Provide the [x, y] coordinate of the cell's center where the given text is located.  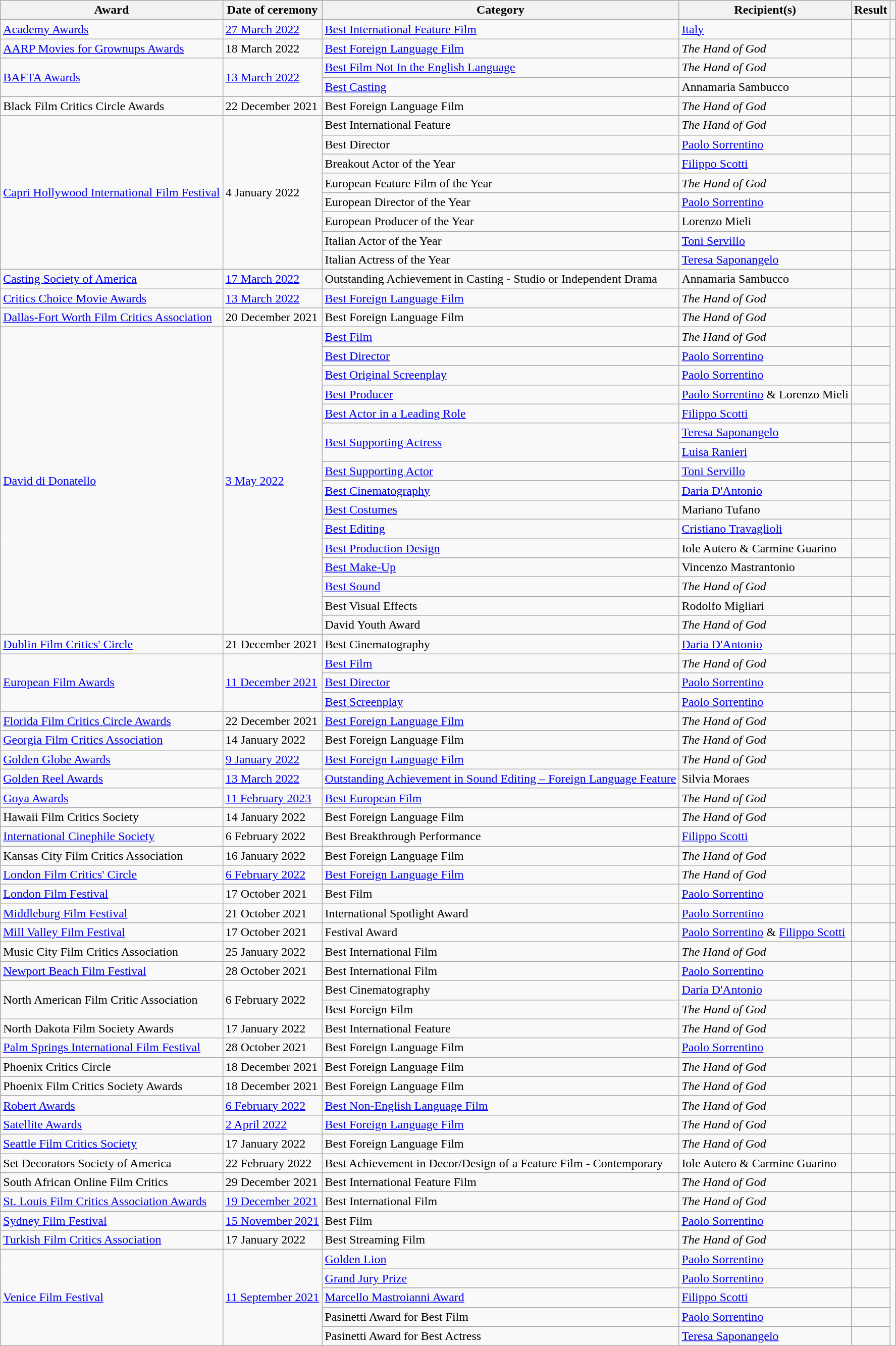
Best Actor in a Leading Role [501, 413]
Best European Film [501, 798]
Critics Choice Movie Awards [112, 298]
4 January 2022 [273, 192]
Cristiano Travaglioli [765, 529]
21 October 2021 [273, 913]
Pasinetti Award for Best Film [501, 1317]
Best Streaming Film [501, 1240]
19 December 2021 [273, 1202]
Best Make-Up [501, 567]
16 January 2022 [273, 856]
Goya Awards [112, 798]
Satellite Awards [112, 1124]
Best Foreign Film [501, 1009]
Paolo Sorrentino & Lorenzo Mieli [765, 394]
Mariano Tufano [765, 509]
Rodolfo Migliari [765, 606]
Best Editing [501, 529]
29 December 2021 [273, 1182]
Luisa Ranieri [765, 452]
Best Film Not In the English Language [501, 68]
Mill Valley Film Festival [112, 933]
Sydney Film Festival [112, 1221]
Vincenzo Mastrantonio [765, 567]
International Spotlight Award [501, 913]
17 March 2022 [273, 279]
Hawaii Film Critics Society [112, 817]
Award [112, 10]
Florida Film Critics Circle Awards [112, 721]
European Producer of the Year [501, 221]
Best Sound [501, 587]
Silvia Moraes [765, 779]
Result [871, 10]
Music City Film Critics Association [112, 952]
Venice Film Festival [112, 1298]
Robert Awards [112, 1105]
Best Supporting Actor [501, 471]
Georgia Film Critics Association [112, 740]
David Youth Award [501, 625]
Phoenix Film Critics Society Awards [112, 1086]
Best Breakthrough Performance [501, 836]
25 January 2022 [273, 952]
Pasinetti Award for Best Actress [501, 1336]
Palm Springs International Film Festival [112, 1048]
Best Costumes [501, 509]
Best Screenplay [501, 702]
Recipient(s) [765, 10]
Best Producer [501, 394]
Golden Lion [501, 1259]
North Dakota Film Society Awards [112, 1028]
European Film Awards [112, 683]
South African Online Film Critics [112, 1182]
Grand Jury Prize [501, 1278]
Best Casting [501, 87]
Kansas City Film Critics Association [112, 856]
Best Non-English Language Film [501, 1105]
Set Decorators Society of America [112, 1163]
BAFTA Awards [112, 77]
18 March 2022 [273, 48]
Best Production Design [501, 548]
Outstanding Achievement in Casting - Studio or Independent Drama [501, 279]
Academy Awards [112, 29]
Best Original Screenplay [501, 375]
Festival Award [501, 933]
Newport Beach Film Festival [112, 971]
Black Film Critics Circle Awards [112, 106]
Italian Actor of the Year [501, 241]
Golden Reel Awards [112, 779]
International Cinephile Society [112, 836]
Paolo Sorrentino & Filippo Scotti [765, 933]
20 December 2021 [273, 318]
David di Donatello [112, 481]
Dallas-Fort Worth Film Critics Association [112, 318]
European Feature Film of the Year [501, 183]
London Film Critics' Circle [112, 875]
11 February 2023 [273, 798]
Best Achievement in Decor/Design of a Feature Film - Contemporary [501, 1163]
Breakout Actor of the Year [501, 164]
Seattle Film Critics Society [112, 1144]
Best Visual Effects [501, 606]
Best Supporting Actress [501, 442]
Phoenix Critics Circle [112, 1067]
2 April 2022 [273, 1124]
Casting Society of America [112, 279]
Italian Actress of the Year [501, 260]
27 March 2022 [273, 29]
European Director of the Year [501, 202]
Dublin Film Critics' Circle [112, 644]
Italy [765, 29]
22 February 2022 [273, 1163]
21 December 2021 [273, 644]
15 November 2021 [273, 1221]
North American Film Critic Association [112, 1000]
AARP Movies for Grownups Awards [112, 48]
St. Louis Film Critics Association Awards [112, 1202]
11 September 2021 [273, 1298]
Capri Hollywood International Film Festival [112, 192]
9 January 2022 [273, 759]
Outstanding Achievement in Sound Editing – Foreign Language Feature [501, 779]
11 December 2021 [273, 683]
Lorenzo Mieli [765, 221]
London Film Festival [112, 894]
Middleburg Film Festival [112, 913]
Golden Globe Awards [112, 759]
Marcello Mastroianni Award [501, 1298]
Date of ceremony [273, 10]
3 May 2022 [273, 481]
Turkish Film Critics Association [112, 1240]
Category [501, 10]
